Pinpoint the cell where the given text exists, returning its [X, Y] midpoint coordinate. 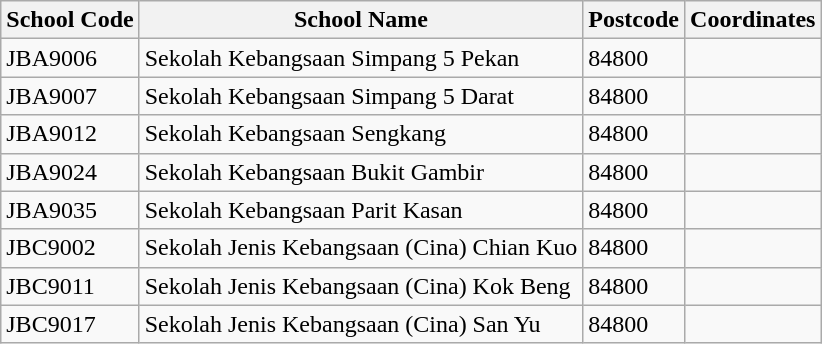
Postcode [634, 20]
JBA9035 [70, 210]
JBC9011 [70, 286]
JBA9024 [70, 172]
School Name [361, 20]
Sekolah Jenis Kebangsaan (Cina) Chian Kuo [361, 248]
Sekolah Jenis Kebangsaan (Cina) San Yu [361, 324]
Sekolah Kebangsaan Simpang 5 Pekan [361, 58]
JBA9007 [70, 96]
Sekolah Jenis Kebangsaan (Cina) Kok Beng [361, 286]
School Code [70, 20]
Sekolah Kebangsaan Parit Kasan [361, 210]
JBA9006 [70, 58]
Coordinates [753, 20]
JBC9017 [70, 324]
Sekolah Kebangsaan Simpang 5 Darat [361, 96]
Sekolah Kebangsaan Bukit Gambir [361, 172]
Sekolah Kebangsaan Sengkang [361, 134]
JBC9002 [70, 248]
JBA9012 [70, 134]
